Scan for the cell matching the given text and deliver its [X, Y] coordinate at center. 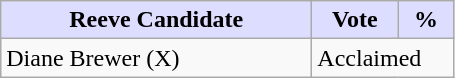
Vote [355, 20]
Reeve Candidate [156, 20]
% [426, 20]
Diane Brewer (X) [156, 58]
Acclaimed [383, 58]
